Detect which cell encompasses the target text, then output its (x, y) center coordinate. 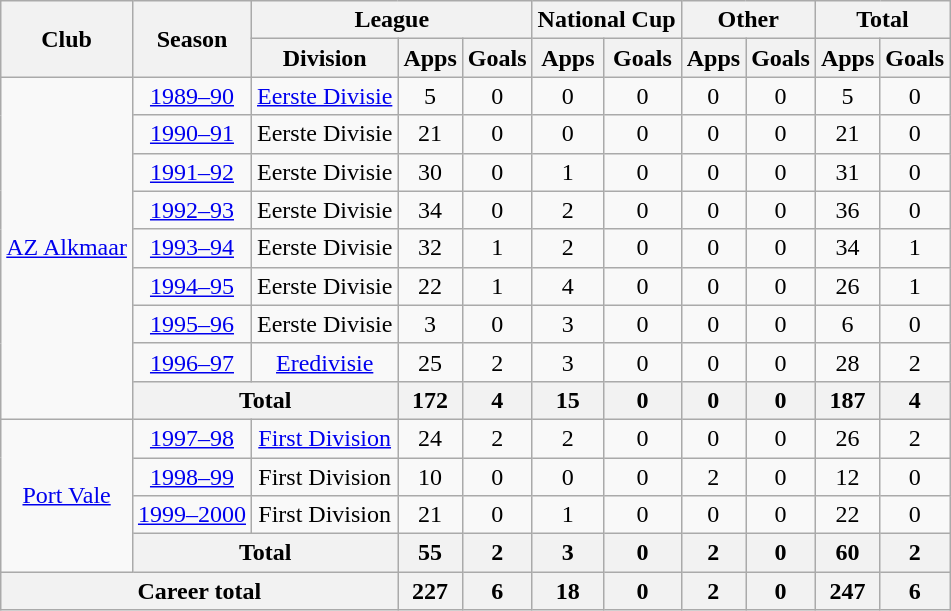
12 (847, 477)
1999–2000 (192, 515)
55 (430, 553)
Season (192, 39)
1994–95 (192, 286)
1993–94 (192, 248)
League (392, 20)
Eredivisie (325, 362)
1996–97 (192, 362)
AZ Alkmaar (67, 248)
1997–98 (192, 438)
30 (430, 172)
227 (430, 591)
1990–91 (192, 134)
Club (67, 39)
1995–96 (192, 324)
Division (325, 58)
172 (430, 400)
60 (847, 553)
247 (847, 591)
10 (430, 477)
Port Vale (67, 495)
1991–92 (192, 172)
187 (847, 400)
36 (847, 210)
18 (568, 591)
1998–99 (192, 477)
28 (847, 362)
25 (430, 362)
1989–90 (192, 96)
24 (430, 438)
Other (748, 20)
32 (430, 248)
31 (847, 172)
National Cup (606, 20)
Career total (200, 591)
15 (568, 400)
1992–93 (192, 210)
